Find where the given text appears and provide that cell's center as [x, y] coordinate. 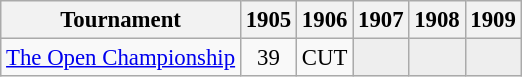
The Open Championship [121, 58]
CUT [325, 58]
1906 [325, 20]
39 [268, 58]
1907 [381, 20]
1905 [268, 20]
1908 [437, 20]
1909 [493, 20]
Tournament [121, 20]
